Extract the (x, y) coordinate from the center of the cell holding the provided text.  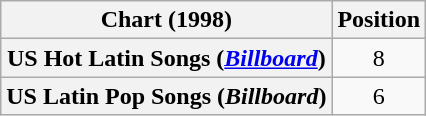
8 (379, 58)
Chart (1998) (166, 20)
6 (379, 96)
Position (379, 20)
US Hot Latin Songs (Billboard) (166, 58)
US Latin Pop Songs (Billboard) (166, 96)
